Pinpoint the cell where the given text exists, returning its [X, Y] midpoint coordinate. 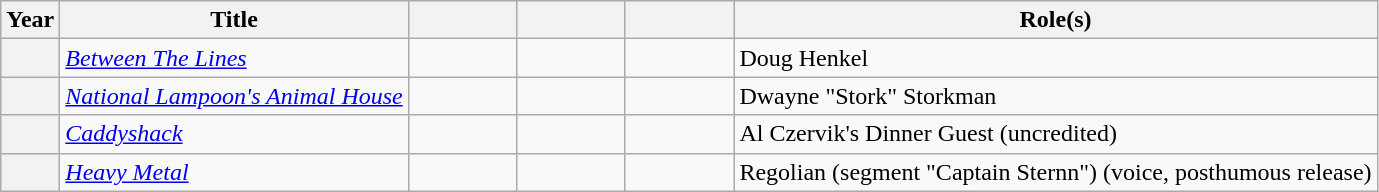
Al Czervik's Dinner Guest (uncredited) [1056, 134]
Regolian (segment "Captain Sternn") (voice, posthumous release) [1056, 172]
Between The Lines [234, 58]
Heavy Metal [234, 172]
Title [234, 20]
Dwayne "Stork" Storkman [1056, 96]
Doug Henkel [1056, 58]
Caddyshack [234, 134]
Role(s) [1056, 20]
National Lampoon's Animal House [234, 96]
Year [30, 20]
